Pinpoint the cell where the given text exists, returning its (x, y) midpoint coordinate. 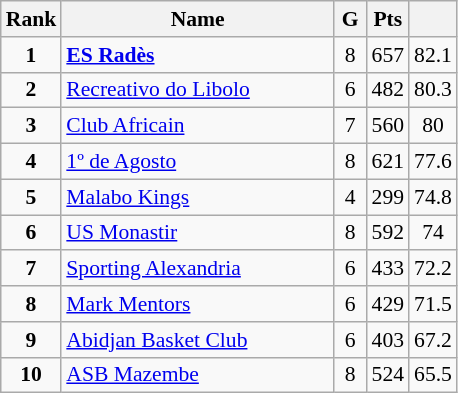
433 (388, 269)
ES Radès (198, 55)
482 (388, 90)
74.8 (433, 197)
1º de Agosto (198, 162)
65.5 (433, 375)
Sporting Alexandria (198, 269)
10 (32, 375)
67.2 (433, 340)
657 (388, 55)
Pts (388, 19)
429 (388, 304)
74 (433, 233)
80 (433, 126)
524 (388, 375)
Malabo Kings (198, 197)
G (350, 19)
3 (32, 126)
80.3 (433, 90)
71.5 (433, 304)
Name (198, 19)
Club Africain (198, 126)
Abidjan Basket Club (198, 340)
560 (388, 126)
403 (388, 340)
82.1 (433, 55)
77.6 (433, 162)
2 (32, 90)
621 (388, 162)
Mark Mentors (198, 304)
592 (388, 233)
Recreativo do Libolo (198, 90)
Rank (32, 19)
US Monastir (198, 233)
1 (32, 55)
72.2 (433, 269)
5 (32, 197)
9 (32, 340)
ASB Mazembe (198, 375)
299 (388, 197)
